From the cell containing the given text, extract its center point as (x, y) coordinate. 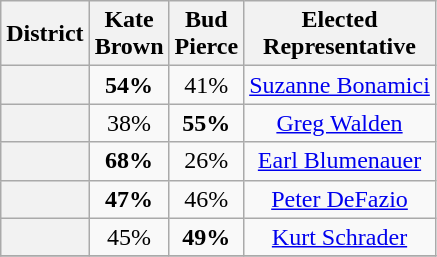
41% (206, 85)
KateBrown (129, 34)
46% (206, 199)
Kurt Schrader (340, 237)
38% (129, 123)
Peter DeFazio (340, 199)
68% (129, 161)
District (45, 34)
Earl Blumenauer (340, 161)
45% (129, 237)
ElectedRepresentative (340, 34)
26% (206, 161)
BudPierce (206, 34)
55% (206, 123)
Greg Walden (340, 123)
47% (129, 199)
Suzanne Bonamici (340, 85)
49% (206, 237)
54% (129, 85)
